Scan for the cell matching the given text and deliver its [x, y] coordinate at center. 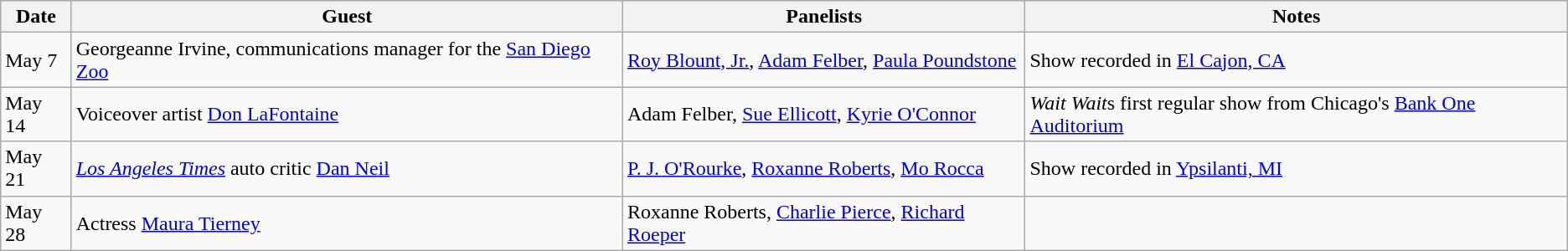
Georgeanne Irvine, communications manager for the San Diego Zoo [347, 60]
May 7 [36, 60]
Roxanne Roberts, Charlie Pierce, Richard Roeper [824, 223]
Show recorded in Ypsilanti, MI [1297, 169]
Roy Blount, Jr., Adam Felber, Paula Poundstone [824, 60]
Wait Waits first regular show from Chicago's Bank One Auditorium [1297, 114]
Panelists [824, 17]
Los Angeles Times auto critic Dan Neil [347, 169]
Guest [347, 17]
May 14 [36, 114]
Voiceover artist Don LaFontaine [347, 114]
Notes [1297, 17]
May 28 [36, 223]
Date [36, 17]
Show recorded in El Cajon, CA [1297, 60]
Actress Maura Tierney [347, 223]
May 21 [36, 169]
P. J. O'Rourke, Roxanne Roberts, Mo Rocca [824, 169]
Adam Felber, Sue Ellicott, Kyrie O'Connor [824, 114]
